For the text-containing cell, return its midpoint in (X, Y) coordinate format. 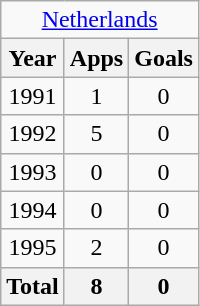
8 (96, 286)
1993 (33, 172)
5 (96, 134)
1995 (33, 248)
1 (96, 96)
2 (96, 248)
1991 (33, 96)
Goals (164, 58)
1992 (33, 134)
Total (33, 286)
Netherlands (100, 20)
1994 (33, 210)
Year (33, 58)
Apps (96, 58)
